Pinpoint the cell where the given text exists, returning its (X, Y) midpoint coordinate. 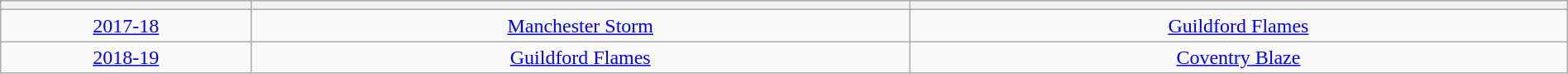
2018-19 (126, 57)
2017-18 (126, 26)
Manchester Storm (581, 26)
Coventry Blaze (1239, 57)
